Find where the given text appears and provide that cell's center as (x, y) coordinate. 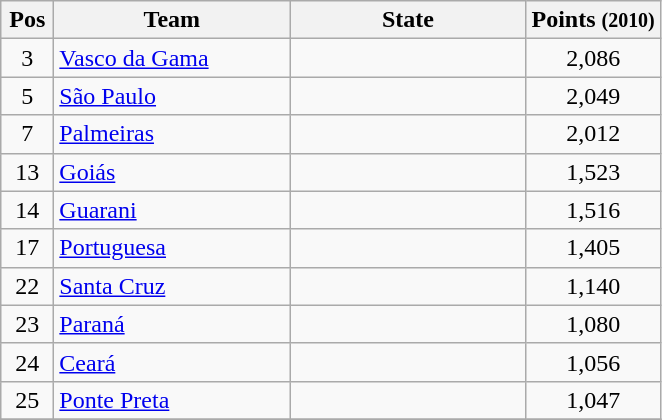
Pos (28, 20)
1,140 (593, 286)
25 (28, 400)
Santa Cruz (172, 286)
2,049 (593, 96)
1,080 (593, 324)
Paraná (172, 324)
Guarani (172, 210)
State (408, 20)
Vasco da Gama (172, 58)
Points (2010) (593, 20)
5 (28, 96)
Goiás (172, 172)
1,056 (593, 362)
13 (28, 172)
Team (172, 20)
2,086 (593, 58)
Portuguesa (172, 248)
14 (28, 210)
7 (28, 134)
São Paulo (172, 96)
23 (28, 324)
24 (28, 362)
Ponte Preta (172, 400)
1,523 (593, 172)
22 (28, 286)
Palmeiras (172, 134)
1,405 (593, 248)
2,012 (593, 134)
1,516 (593, 210)
Ceará (172, 362)
17 (28, 248)
3 (28, 58)
1,047 (593, 400)
